Output the (X, Y) coordinate of the center of the cell containing the given text.  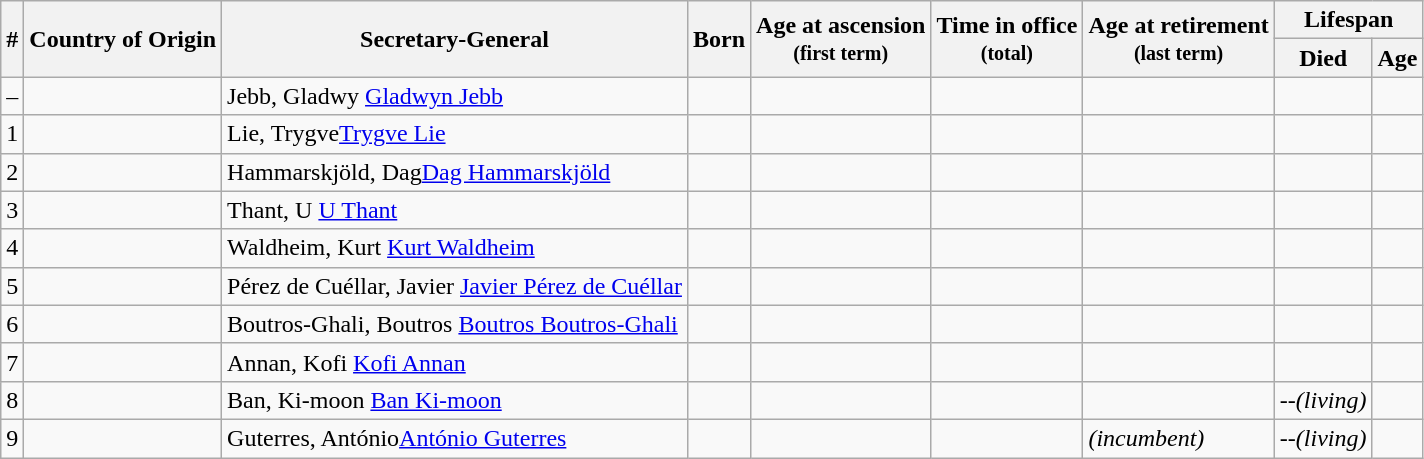
# (12, 39)
4 (12, 248)
9 (12, 438)
Boutros-Ghali, Boutros Boutros Boutros-Ghali (455, 324)
Secretary-General (455, 39)
7 (12, 362)
Lifespan (1348, 20)
Died (1323, 58)
Annan, Kofi Kofi Annan (455, 362)
Pérez de Cuéllar, Javier Javier Pérez de Cuéllar (455, 286)
Country of Origin (123, 39)
5 (12, 286)
8 (12, 400)
Age at ascension(first term) (841, 39)
2 (12, 172)
3 (12, 210)
Ban, Ki-moon Ban Ki-moon (455, 400)
Guterres, AntónioAntónio Guterres (455, 438)
Lie, TrygveTrygve Lie (455, 134)
– (12, 96)
Age at retirement(last term) (1178, 39)
(incumbent) (1178, 438)
Thant, U U Thant (455, 210)
1 (12, 134)
Hammarskjöld, DagDag Hammarskjöld (455, 172)
Waldheim, Kurt Kurt Waldheim (455, 248)
Age (1398, 58)
Born (718, 39)
Time in office(total) (1007, 39)
6 (12, 324)
Jebb, Gladwy Gladwyn Jebb (455, 96)
